Pinpoint the cell where the given text exists, returning its (X, Y) midpoint coordinate. 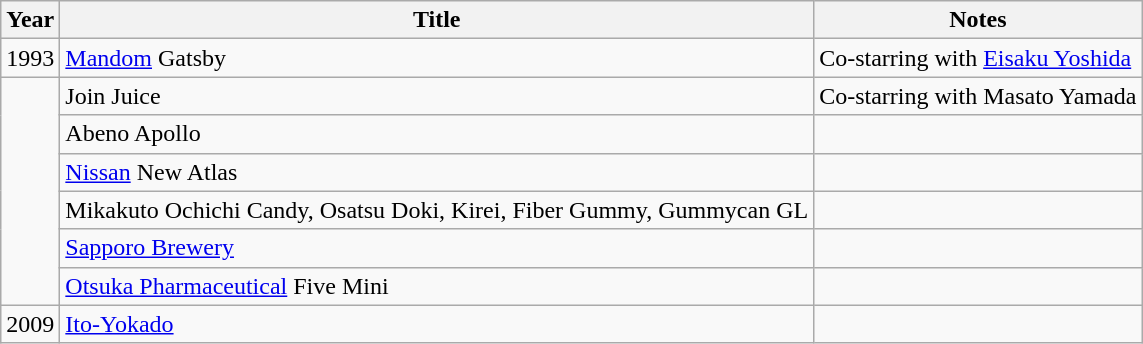
Notes (978, 20)
Mandom Gatsby (437, 58)
Sapporo Brewery (437, 248)
2009 (30, 324)
Abeno Apollo (437, 134)
Mikakuto Ochichi Candy, Osatsu Doki, Kirei, Fiber Gummy, Gummycan GL (437, 210)
Nissan New Atlas (437, 172)
Year (30, 20)
Co-starring with Eisaku Yoshida (978, 58)
Co-starring with Masato Yamada (978, 96)
Join Juice (437, 96)
Title (437, 20)
Otsuka Pharmaceutical Five Mini (437, 286)
1993 (30, 58)
Ito-Yokado (437, 324)
